Scan for the cell matching the given text and deliver its (x, y) coordinate at center. 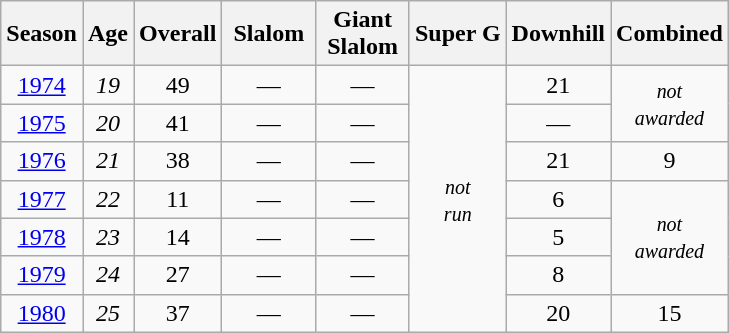
24 (108, 275)
15 (670, 313)
23 (108, 237)
1975 (42, 123)
1976 (42, 161)
25 (108, 313)
5 (558, 237)
1977 (42, 199)
Downhill (558, 34)
Season (42, 34)
notrun (458, 199)
38 (178, 161)
1980 (42, 313)
Slalom (269, 34)
Super G (458, 34)
Overall (178, 34)
1978 (42, 237)
19 (108, 85)
11 (178, 199)
Giant Slalom (363, 34)
27 (178, 275)
8 (558, 275)
6 (558, 199)
Age (108, 34)
41 (178, 123)
49 (178, 85)
Combined (670, 34)
22 (108, 199)
1979 (42, 275)
1974 (42, 85)
14 (178, 237)
9 (670, 161)
37 (178, 313)
